Locate the cell with the specified text and output its [x, y] center coordinate. 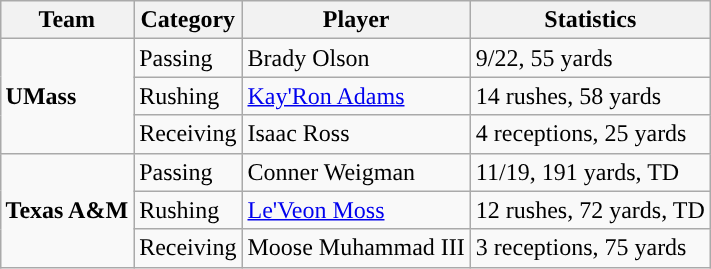
Player [356, 20]
3 receptions, 75 yards [590, 248]
4 receptions, 25 yards [590, 134]
14 rushes, 58 yards [590, 96]
Isaac Ross [356, 134]
Category [188, 20]
Conner Weigman [356, 172]
Moose Muhammad III [356, 248]
UMass [67, 96]
Texas A&M [67, 210]
Team [67, 20]
Kay'Ron Adams [356, 96]
11/19, 191 yards, TD [590, 172]
9/22, 55 yards [590, 58]
Le'Veon Moss [356, 210]
Statistics [590, 20]
Brady Olson [356, 58]
12 rushes, 72 yards, TD [590, 210]
